For the text-containing cell, return its midpoint in (x, y) coordinate format. 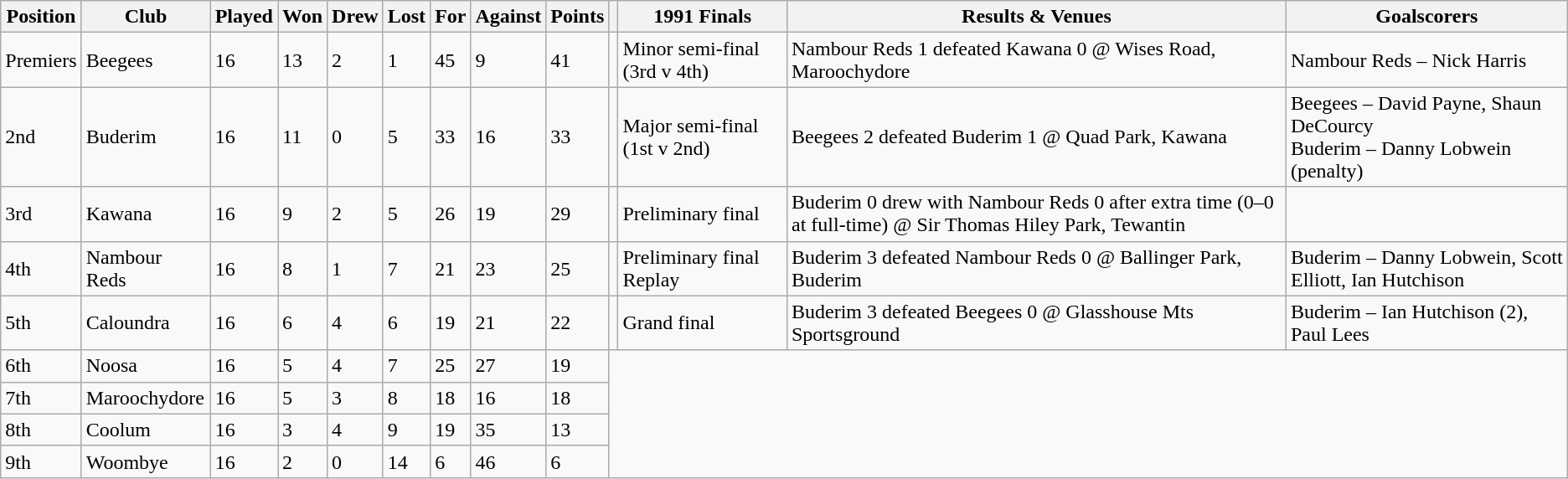
Premiers (41, 60)
29 (578, 214)
8th (41, 430)
Beegees – David Payne, Shaun DeCourcyBuderim – Danny Lobwein (penalty) (1426, 137)
Buderim 0 drew with Nambour Reds 0 after extra time (0–0 at full-time) @ Sir Thomas Hiley Park, Tewantin (1036, 214)
26 (451, 214)
Buderim 3 defeated Nambour Reds 0 @ Ballinger Park, Buderim (1036, 268)
Buderim 3 defeated Beegees 0 @ Glasshouse Mts Sportsground (1036, 323)
Woombye (146, 461)
Results & Venues (1036, 17)
3rd (41, 214)
Won (303, 17)
Drew (355, 17)
Against (508, 17)
Lost (406, 17)
6th (41, 366)
Grand final (703, 323)
22 (578, 323)
Major semi-final (1st v 2nd) (703, 137)
5th (41, 323)
2nd (41, 137)
Minor semi-final (3rd v 4th) (703, 60)
14 (406, 461)
11 (303, 137)
Goalscorers (1426, 17)
Kawana (146, 214)
9th (41, 461)
Nambour Reds 1 defeated Kawana 0 @ Wises Road, Maroochydore (1036, 60)
Played (244, 17)
Nambour Reds – Nick Harris (1426, 60)
Preliminary final (703, 214)
Caloundra (146, 323)
Maroochydore (146, 398)
Beegees (146, 60)
1991 Finals (703, 17)
Position (41, 17)
Buderim – Ian Hutchison (2), Paul Lees (1426, 323)
7th (41, 398)
27 (508, 366)
Buderim (146, 137)
Buderim – Danny Lobwein, Scott Elliott, Ian Hutchison (1426, 268)
41 (578, 60)
Points (578, 17)
23 (508, 268)
4th (41, 268)
Noosa (146, 366)
46 (508, 461)
45 (451, 60)
For (451, 17)
Coolum (146, 430)
Beegees 2 defeated Buderim 1 @ Quad Park, Kawana (1036, 137)
Club (146, 17)
Nambour Reds (146, 268)
Preliminary final Replay (703, 268)
35 (508, 430)
